Pinpoint the cell where the given text exists, returning its [x, y] midpoint coordinate. 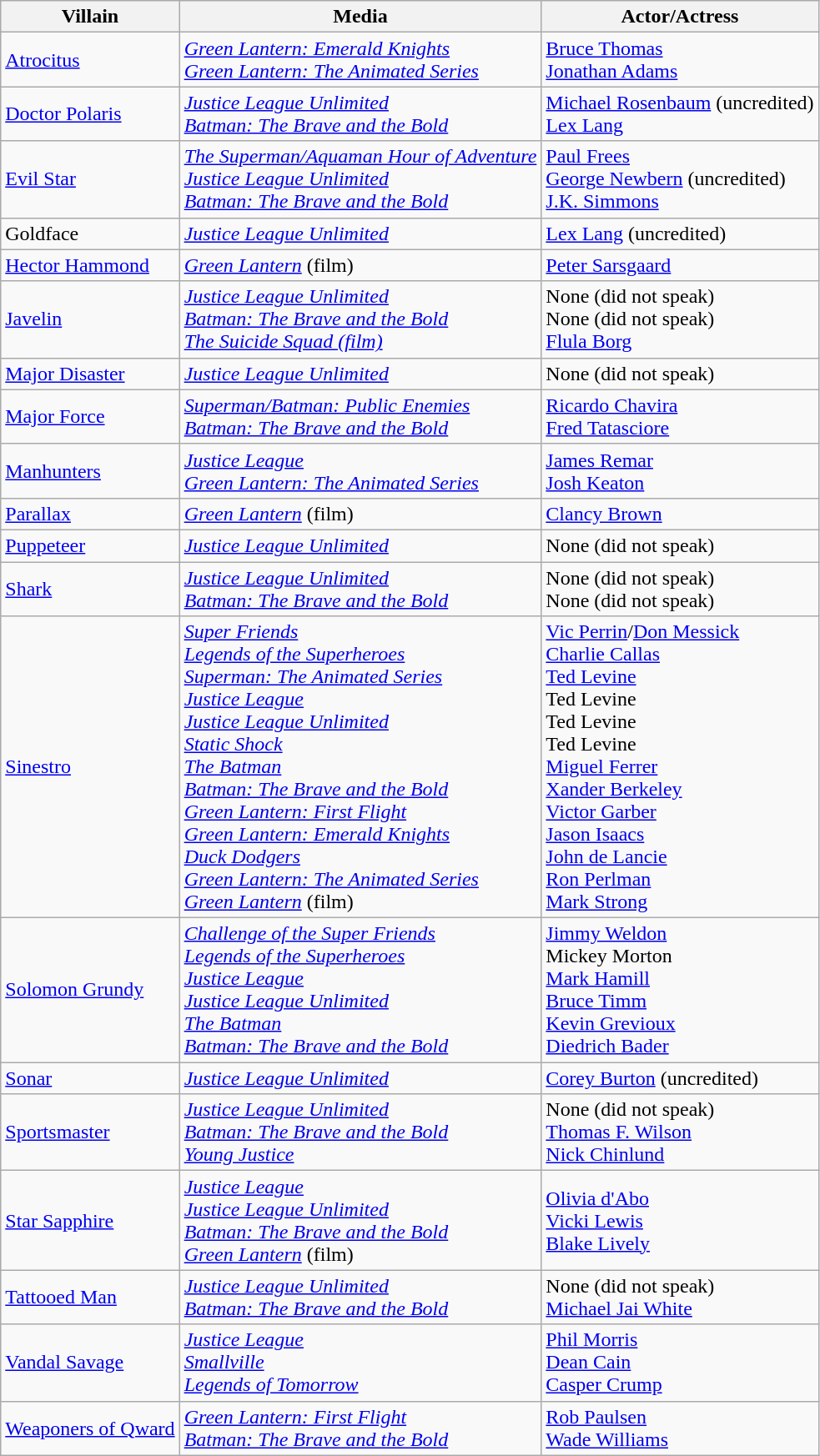
The Superman/Aquaman Hour of AdventureJustice League UnlimitedBatman: The Brave and the Bold [360, 179]
Challenge of the Super FriendsLegends of the SuperheroesJustice LeagueJustice League UnlimitedThe BatmanBatman: The Brave and the Bold [360, 991]
Olivia d'AboVicki LewisBlake Lively [680, 1221]
Ricardo ChaviraFred Tatasciore [680, 417]
Bruce ThomasJonathan Adams [680, 60]
Major Force [90, 417]
Jimmy WeldonMickey MortonMark HamillBruce TimmKevin GreviouxDiedrich Bader [680, 991]
Puppeteer [90, 545]
Green Lantern: First FlightBatman: The Brave and the Bold [360, 1428]
Hector Hammond [90, 265]
Weaponers of Qward [90, 1428]
Peter Sarsgaard [680, 265]
Sinestro [90, 767]
Major Disaster [90, 374]
Solomon Grundy [90, 991]
Vandal Savage [90, 1363]
Evil Star [90, 179]
Rob PaulsenWade Williams [680, 1428]
Javelin [90, 319]
None (did not speak)None (did not speak)Flula Borg [680, 319]
Superman/Batman: Public EnemiesBatman: The Brave and the Bold [360, 417]
Justice LeagueSmallvilleLegends of Tomorrow [360, 1363]
Sportsmaster [90, 1132]
Actor/Actress [680, 17]
Tattooed Man [90, 1298]
Shark [90, 589]
James RemarJosh Keaton [680, 470]
None (did not speak)Michael Jai White [680, 1298]
Justice LeagueJustice League UnlimitedBatman: The Brave and the BoldGreen Lantern (film) [360, 1221]
Justice League UnlimitedBatman: The Brave and the BoldYoung Justice [360, 1132]
None (did not speak)Thomas F. WilsonNick Chinlund [680, 1132]
Parallax [90, 514]
Justice LeagueGreen Lantern: The Animated Series [360, 470]
Manhunters [90, 470]
Atrocitus [90, 60]
Green Lantern: Emerald KnightsGreen Lantern: The Animated Series [360, 60]
Media [360, 17]
Villain [90, 17]
Phil MorrisDean CainCasper Crump [680, 1363]
Michael Rosenbaum (uncredited) Lex Lang [680, 113]
Star Sapphire [90, 1221]
Lex Lang (uncredited) [680, 233]
Goldface [90, 233]
Corey Burton (uncredited) [680, 1078]
Paul FreesGeorge Newbern (uncredited)J.K. Simmons [680, 179]
None (did not speak)None (did not speak) [680, 589]
Doctor Polaris [90, 113]
Justice League UnlimitedBatman: The Brave and the Bold The Suicide Squad (film) [360, 319]
Sonar [90, 1078]
Clancy Brown [680, 514]
